Return the [X, Y] coordinate for the center point of the cell that contains the specified text.  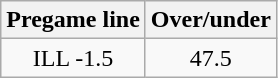
Pregame line [74, 20]
Over/under [210, 20]
47.5 [210, 58]
ILL -1.5 [74, 58]
